Detect which cell encompasses the target text, then output its [X, Y] center coordinate. 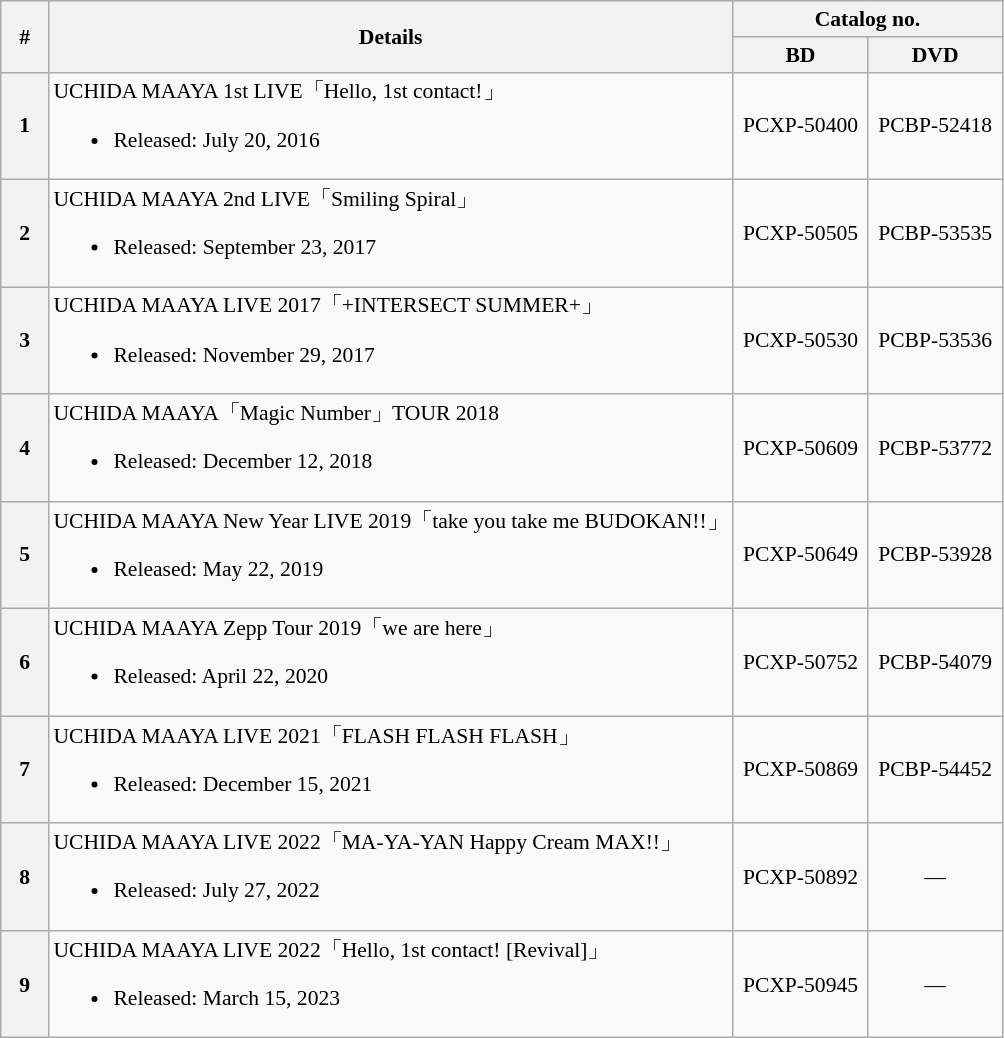
UCHIDA MAAYA 2nd LIVE「Smiling Spiral」Released: September 23, 2017 [390, 234]
PCBP-53535 [935, 234]
PCBP-54452 [935, 770]
PCXP-50892 [800, 876]
PCXP-50609 [800, 448]
UCHIDA MAAYA LIVE 2022「MA-YA-YAN Happy Cream MAX!!」Released: July 27, 2022 [390, 876]
# [25, 36]
5 [25, 556]
PCBP-52418 [935, 126]
6 [25, 662]
3 [25, 340]
PCBP-54079 [935, 662]
PCXP-50945 [800, 984]
4 [25, 448]
PCXP-50869 [800, 770]
UCHIDA MAAYA LIVE 2017「+INTERSECT SUMMER+」Released: November 29, 2017 [390, 340]
8 [25, 876]
PCXP-50752 [800, 662]
UCHIDA MAAYA LIVE 2021「FLASH FLASH FLASH」Released: December 15, 2021 [390, 770]
PCXP-50530 [800, 340]
PCXP-50505 [800, 234]
UCHIDA MAAYA New Year LIVE 2019「take you take me BUDOKAN!!」Released: May 22, 2019 [390, 556]
PCBP-53928 [935, 556]
2 [25, 234]
UCHIDA MAAYA Zepp Tour 2019「we are here」Released: April 22, 2020 [390, 662]
PCXP-50649 [800, 556]
9 [25, 984]
DVD [935, 55]
BD [800, 55]
UCHIDA MAAYA 1st LIVE「Hello, 1st contact!」Released: July 20, 2016 [390, 126]
Details [390, 36]
Catalog no. [868, 19]
PCBP-53772 [935, 448]
1 [25, 126]
UCHIDA MAAYA「Magic Number」TOUR 2018Released: December 12, 2018 [390, 448]
UCHIDA MAAYA LIVE 2022「Hello, 1st contact! [Revival]」Released: March 15, 2023 [390, 984]
PCXP-50400 [800, 126]
PCBP-53536 [935, 340]
7 [25, 770]
